Scan for the cell matching the given text and deliver its (x, y) coordinate at center. 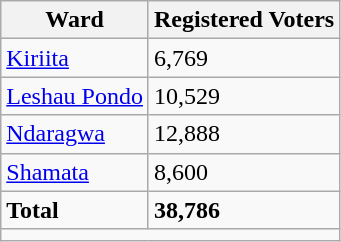
Ward (75, 20)
Total (75, 210)
10,529 (244, 96)
38,786 (244, 210)
8,600 (244, 172)
Shamata (75, 172)
Leshau Pondo (75, 96)
12,888 (244, 134)
Ndaragwa (75, 134)
Registered Voters (244, 20)
6,769 (244, 58)
Kiriita (75, 58)
